From the cell containing the given text, extract its center point as (x, y) coordinate. 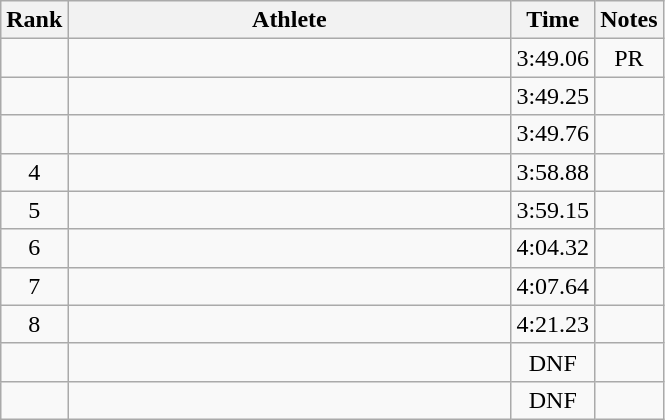
4 (34, 172)
Athlete (290, 20)
4:07.64 (553, 286)
Rank (34, 20)
4:04.32 (553, 248)
8 (34, 324)
6 (34, 248)
Notes (629, 20)
PR (629, 58)
3:49.76 (553, 134)
3:58.88 (553, 172)
5 (34, 210)
Time (553, 20)
3:49.06 (553, 58)
4:21.23 (553, 324)
3:59.15 (553, 210)
7 (34, 286)
3:49.25 (553, 96)
